Return the (x, y) coordinate for the center point of the cell that contains the specified text.  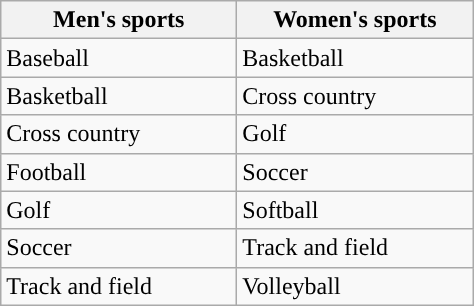
Baseball (119, 58)
Volleyball (355, 286)
Men's sports (119, 20)
Softball (355, 210)
Football (119, 172)
Women's sports (355, 20)
